Extract the [x, y] coordinate from the center of the cell holding the provided text.  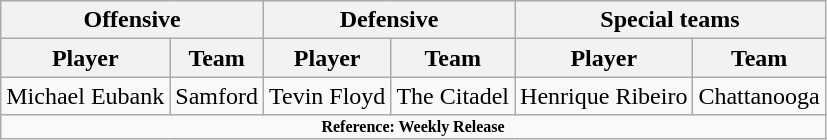
Tevin Floyd [326, 96]
Michael Eubank [86, 96]
Offensive [132, 20]
Defensive [388, 20]
Samford [217, 96]
Special teams [670, 20]
Henrique Ribeiro [604, 96]
Reference: Weekly Release [414, 127]
Chattanooga [759, 96]
The Citadel [453, 96]
